Find where the given text appears and provide that cell's center as [X, Y] coordinate. 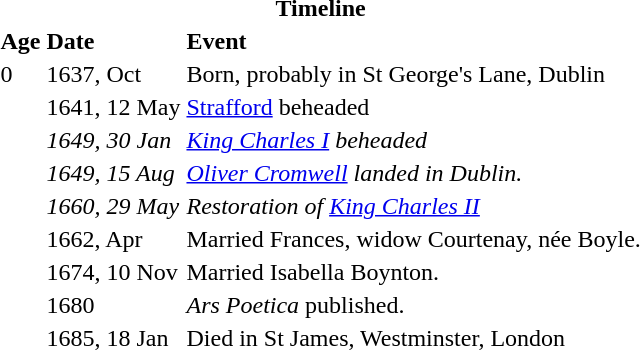
1680 [114, 305]
1674, 10 Nov [114, 272]
1660, 29 May [114, 206]
Date [114, 41]
1641, 12 May [114, 107]
1649, 30 Jan [114, 140]
1637, Oct [114, 74]
1662, Apr [114, 239]
1649, 15 Aug [114, 173]
